Find where the given text appears and provide that cell's center as (X, Y) coordinate. 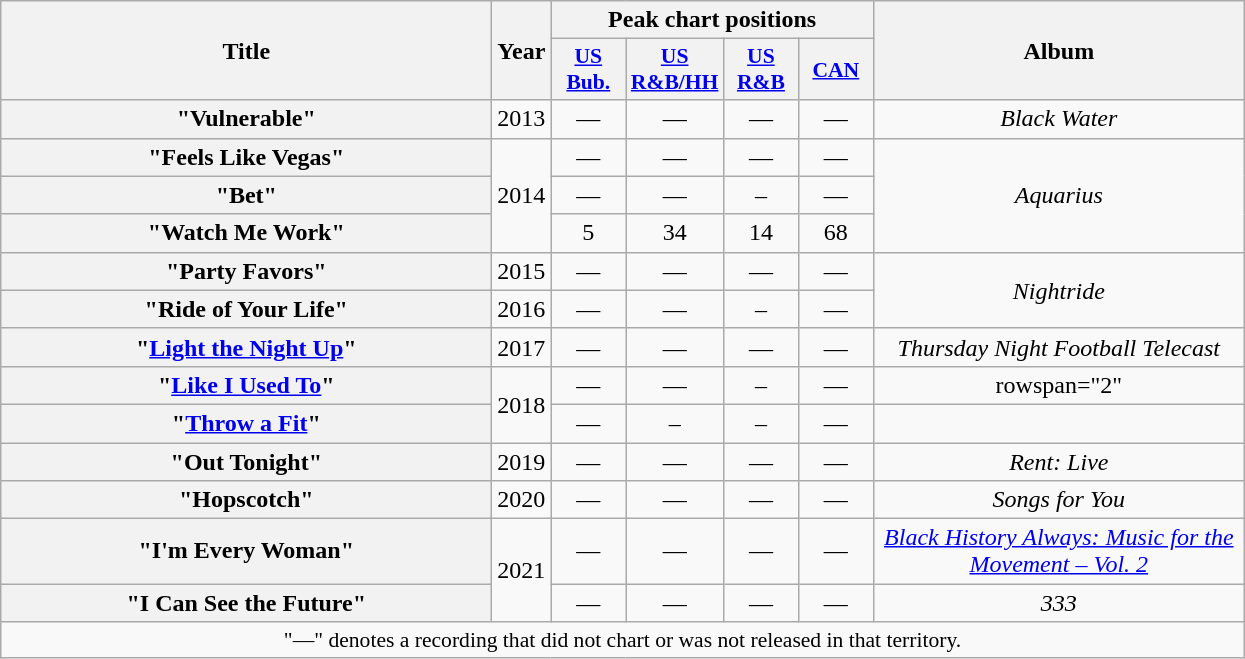
USR&B/HH (675, 70)
Title (246, 50)
Thursday Night Football Telecast (1058, 347)
"Feels Like Vegas" (246, 157)
Songs for You (1058, 500)
rowspan="2" (1058, 385)
"Ride of Your Life" (246, 309)
2015 (522, 271)
Year (522, 50)
2019 (522, 461)
"I'm Every Woman" (246, 552)
2013 (522, 119)
"Party Favors" (246, 271)
14 (760, 233)
2014 (522, 195)
USBub. (588, 70)
Rent: Live (1058, 461)
2020 (522, 500)
Black Water (1058, 119)
"Watch Me Work" (246, 233)
Black History Always: Music for the Movement – Vol. 2 (1058, 552)
CAN (836, 70)
"Vulnerable" (246, 119)
Aquarius (1058, 195)
2018 (522, 404)
34 (675, 233)
333 (1058, 603)
2016 (522, 309)
"—" denotes a recording that did not chart or was not released in that territory. (623, 640)
"Throw a Fit" (246, 423)
"Out Tonight" (246, 461)
2021 (522, 570)
5 (588, 233)
2017 (522, 347)
"Hopscotch" (246, 500)
68 (836, 233)
Nightride (1058, 290)
USR&B (760, 70)
"I Can See the Future" (246, 603)
"Bet" (246, 195)
"Like I Used To" (246, 385)
Album (1058, 50)
Peak chart positions (712, 20)
"Light the Night Up" (246, 347)
